Pinpoint the cell where the given text exists, returning its (x, y) midpoint coordinate. 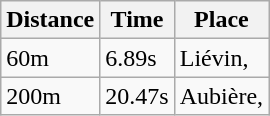
Aubière, (221, 96)
20.47s (137, 96)
60m (50, 58)
Place (221, 20)
Distance (50, 20)
Time (137, 20)
Liévin, (221, 58)
6.89s (137, 58)
200m (50, 96)
